Locate the cell with the specified text and output its [X, Y] center coordinate. 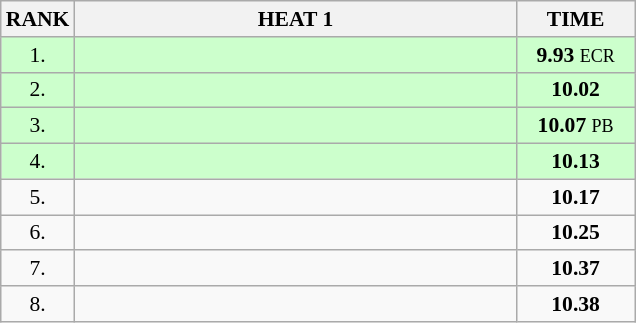
10.25 [576, 233]
10.17 [576, 197]
6. [38, 233]
9.93 ECR [576, 55]
2. [38, 90]
7. [38, 269]
TIME [576, 19]
1. [38, 55]
8. [38, 304]
5. [38, 197]
10.38 [576, 304]
10.37 [576, 269]
RANK [38, 19]
10.07 PB [576, 126]
3. [38, 126]
10.13 [576, 162]
10.02 [576, 90]
HEAT 1 [295, 19]
4. [38, 162]
